Scan for the cell matching the given text and deliver its [X, Y] coordinate at center. 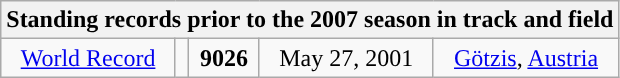
Götzis, Austria [526, 58]
May 27, 2001 [346, 58]
Standing records prior to the 2007 season in track and field [310, 20]
9026 [224, 58]
World Record [88, 58]
